Search for the cell housing the specified text and yield its [X, Y] center coordinate. 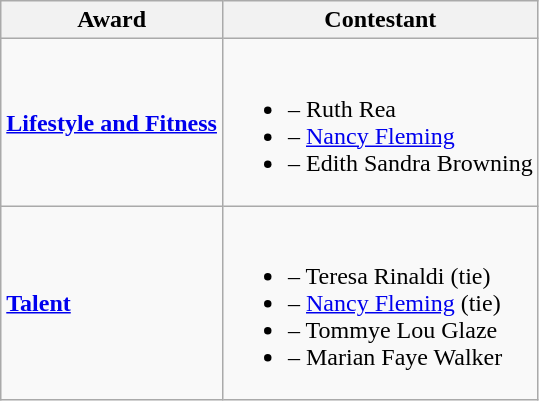
– Teresa Rinaldi (tie) – Nancy Fleming (tie) – Tommye Lou Glaze – Marian Faye Walker [380, 303]
Talent [112, 303]
Award [112, 20]
Lifestyle and Fitness [112, 122]
– Ruth Rea – Nancy Fleming – Edith Sandra Browning [380, 122]
Contestant [380, 20]
